From the cell containing the given text, extract its center point as (x, y) coordinate. 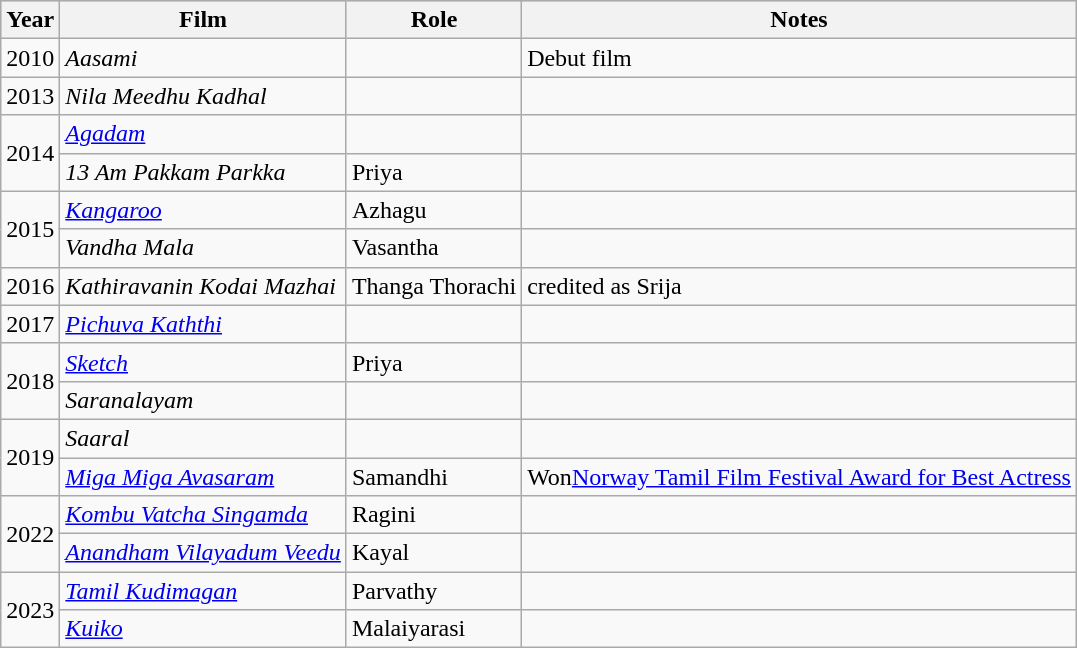
2010 (30, 58)
Kayal (434, 553)
Kuiko (204, 629)
Kombu Vatcha Singamda (204, 515)
2017 (30, 324)
Ragini (434, 515)
2015 (30, 229)
Vasantha (434, 248)
Aasami (204, 58)
Kangaroo (204, 210)
Saranalayam (204, 400)
Samandhi (434, 477)
13 Am Pakkam Parkka (204, 172)
Miga Miga Avasaram (204, 477)
Notes (800, 20)
Vandha Mala (204, 248)
Azhagu (434, 210)
2013 (30, 96)
Malaiyarasi (434, 629)
2023 (30, 610)
credited as Srija (800, 286)
Pichuva Kaththi (204, 324)
Film (204, 20)
Tamil Kudimagan (204, 591)
Thanga Thorachi (434, 286)
Parvathy (434, 591)
Anandham Vilayadum Veedu (204, 553)
Debut film (800, 58)
WonNorway Tamil Film Festival Award for Best Actress (800, 477)
Role (434, 20)
Agadam (204, 134)
Saaral (204, 438)
Year (30, 20)
Kathiravanin Kodai Mazhai (204, 286)
Nila Meedhu Kadhal (204, 96)
2016 (30, 286)
2018 (30, 381)
2019 (30, 457)
2014 (30, 153)
Sketch (204, 362)
2022 (30, 534)
